Find where the given text appears and provide that cell's center as [x, y] coordinate. 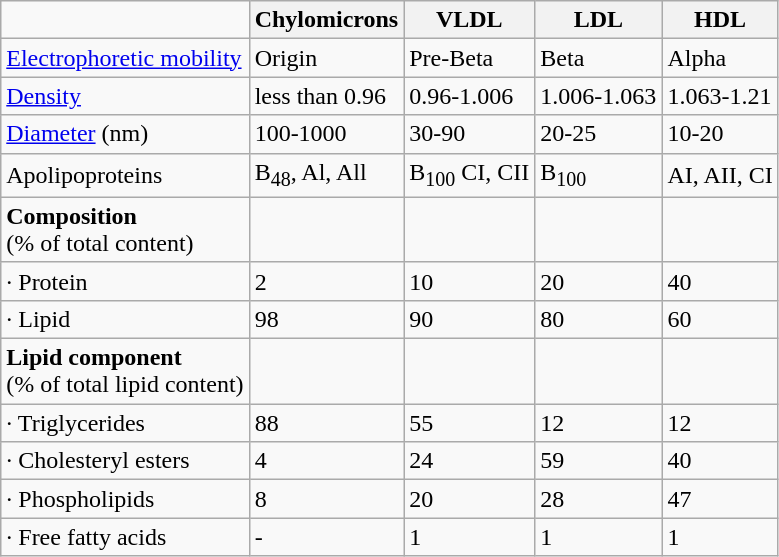
VLDL [470, 20]
Pre-Beta [470, 58]
· Phospholipids [125, 499]
59 [598, 461]
HDL [720, 20]
2 [326, 281]
Lipid component(% of total lipid content) [125, 372]
60 [720, 319]
20-25 [598, 134]
0.96-1.006 [470, 96]
LDL [598, 20]
Composition(% of total content) [125, 230]
AI, AII, CI [720, 175]
Beta [598, 58]
47 [720, 499]
Density [125, 96]
1.006-1.063 [598, 96]
8 [326, 499]
B100 [598, 175]
Alpha [720, 58]
Diameter (nm) [125, 134]
less than 0.96 [326, 96]
· Cholesteryl esters [125, 461]
- [326, 537]
B48, Al, All [326, 175]
Chylomicrons [326, 20]
24 [470, 461]
Apolipoproteins [125, 175]
· Free fatty acids [125, 537]
4 [326, 461]
· Protein [125, 281]
· Lipid [125, 319]
· Triglycerides [125, 423]
100-1000 [326, 134]
98 [326, 319]
Electrophoretic mobility [125, 58]
30-90 [470, 134]
10 [470, 281]
90 [470, 319]
28 [598, 499]
55 [470, 423]
B100 CI, CII [470, 175]
10-20 [720, 134]
88 [326, 423]
1.063-1.21 [720, 96]
Origin [326, 58]
80 [598, 319]
